Identify which cell holds the provided text, then report its [x, y] central coordinate. 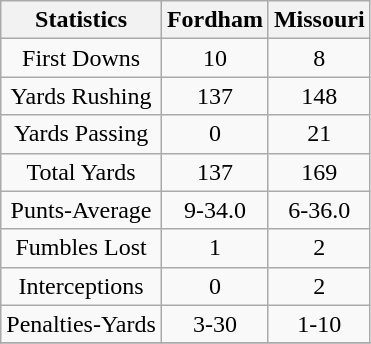
1 [214, 248]
8 [319, 58]
Yards Rushing [82, 96]
Punts-Average [82, 210]
First Downs [82, 58]
Missouri [319, 20]
Total Yards [82, 172]
Fordham [214, 20]
1-10 [319, 324]
3-30 [214, 324]
Fumbles Lost [82, 248]
Yards Passing [82, 134]
6-36.0 [319, 210]
Penalties-Yards [82, 324]
148 [319, 96]
Interceptions [82, 286]
21 [319, 134]
9-34.0 [214, 210]
169 [319, 172]
10 [214, 58]
Statistics [82, 20]
